Determine the [x, y] coordinate at the center of the cell enclosing the given text.  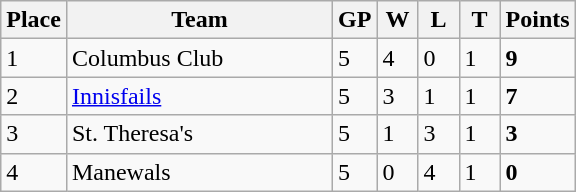
St. Theresa's [199, 134]
9 [538, 58]
Team [199, 20]
7 [538, 96]
T [480, 20]
2 [34, 96]
Points [538, 20]
Innisfails [199, 96]
GP [355, 20]
Place [34, 20]
L [438, 20]
Manewals [199, 172]
W [398, 20]
Columbus Club [199, 58]
